From the cell containing the given text, extract its center point as (x, y) coordinate. 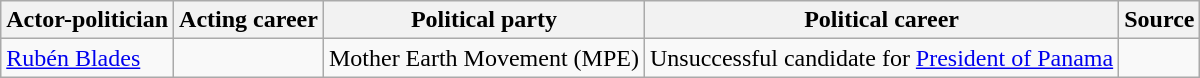
Mother Earth Movement (MPE) (484, 58)
Unsuccessful candidate for President of Panama (881, 58)
Political career (881, 20)
Source (1160, 20)
Rubén Blades (88, 58)
Acting career (249, 20)
Political party (484, 20)
Actor-politician (88, 20)
